Identify which cell holds the provided text, then report its [X, Y] central coordinate. 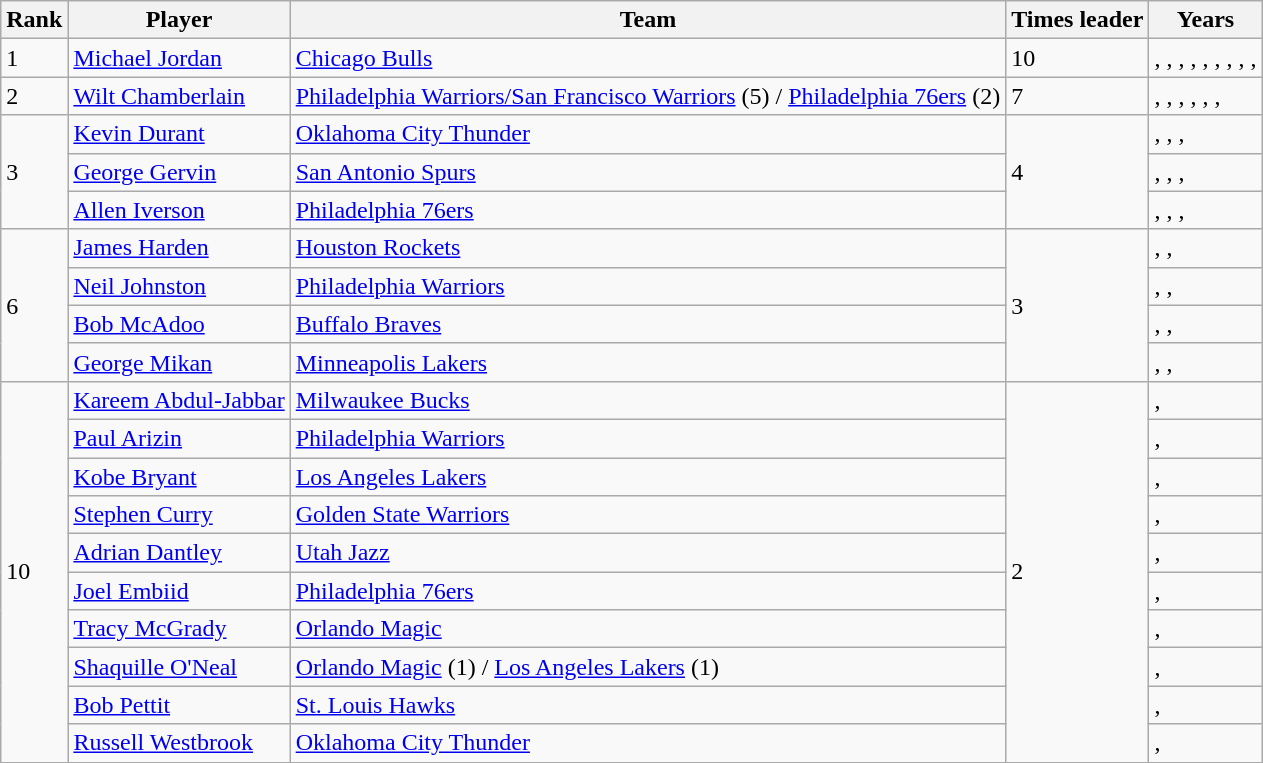
Houston Rockets [648, 248]
Bob McAdoo [179, 324]
Michael Jordan [179, 58]
, , , , , , [1206, 96]
Chicago Bulls [648, 58]
James Harden [179, 248]
7 [1078, 96]
St. Louis Hawks [648, 705]
Neil Johnston [179, 286]
Years [1206, 20]
Wilt Chamberlain [179, 96]
Golden State Warriors [648, 515]
Tracy McGrady [179, 629]
Orlando Magic [648, 629]
Shaquille O'Neal [179, 667]
Philadelphia Warriors/San Francisco Warriors (5) / Philadelphia 76ers (2) [648, 96]
6 [34, 305]
Stephen Curry [179, 515]
Russell Westbrook [179, 743]
Utah Jazz [648, 553]
George Mikan [179, 362]
Allen Iverson [179, 210]
George Gervin [179, 172]
San Antonio Spurs [648, 172]
Orlando Magic (1) / Los Angeles Lakers (1) [648, 667]
Buffalo Braves [648, 324]
Kareem Abdul-Jabbar [179, 400]
Bob Pettit [179, 705]
Team [648, 20]
1 [34, 58]
Joel Embiid [179, 591]
Los Angeles Lakers [648, 477]
Kevin Durant [179, 134]
Kobe Bryant [179, 477]
Rank [34, 20]
Minneapolis Lakers [648, 362]
Paul Arizin [179, 438]
Milwaukee Bucks [648, 400]
, , , , , , , , , [1206, 58]
Player [179, 20]
Adrian Dantley [179, 553]
4 [1078, 172]
Times leader [1078, 20]
